Detect which cell encompasses the target text, then output its (X, Y) center coordinate. 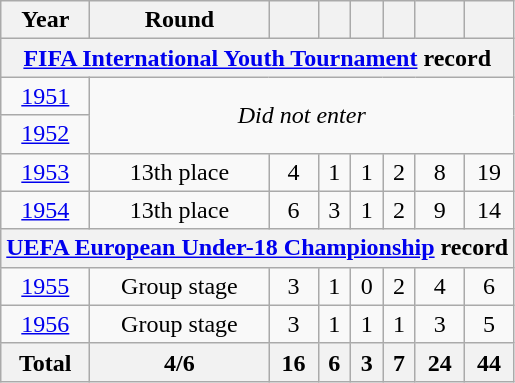
0 (367, 286)
8 (440, 172)
7 (399, 362)
16 (294, 362)
9 (440, 210)
14 (488, 210)
UEFA European Under-18 Championship record (258, 248)
Total (46, 362)
1951 (46, 96)
44 (488, 362)
1955 (46, 286)
1952 (46, 134)
1953 (46, 172)
19 (488, 172)
24 (440, 362)
4/6 (180, 362)
Year (46, 20)
5 (488, 324)
FIFA International Youth Tournament record (258, 58)
Did not enter (302, 115)
1956 (46, 324)
Round (180, 20)
1954 (46, 210)
